Determine the [x, y] coordinate at the center of the cell enclosing the given text.  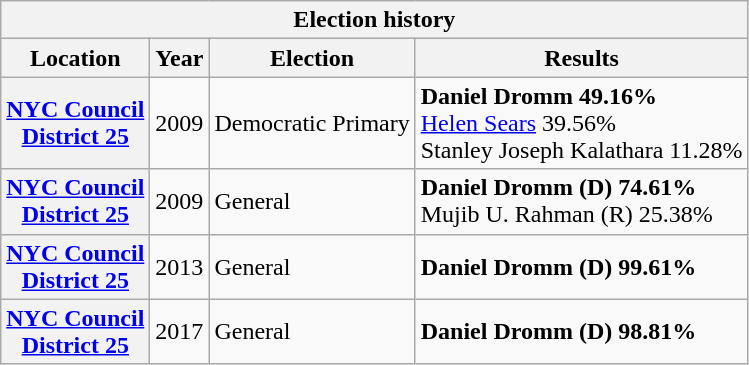
Results [582, 58]
2013 [180, 266]
Election [312, 58]
Daniel Dromm (D) 98.81% [582, 332]
2017 [180, 332]
Democratic Primary [312, 123]
Daniel Dromm (D) 99.61% [582, 266]
Election history [374, 20]
Daniel Dromm (D) 74.61%Mujib U. Rahman (R) 25.38% [582, 202]
Daniel Dromm 49.16%Helen Sears 39.56%Stanley Joseph Kalathara 11.28% [582, 123]
Year [180, 58]
Location [76, 58]
